For the text-containing cell, return its midpoint in [X, Y] coordinate format. 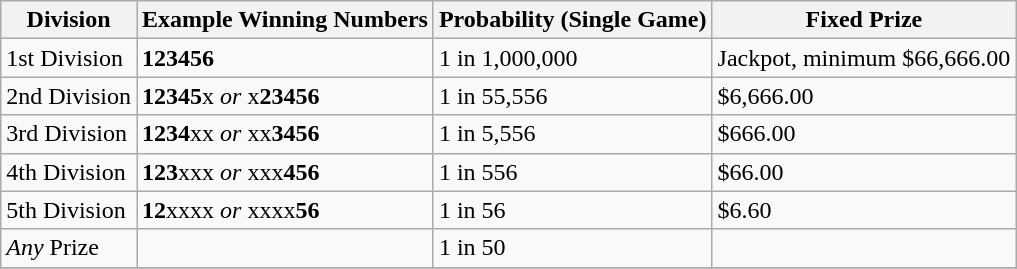
Probability (Single Game) [572, 20]
Jackpot, minimum $66,666.00 [864, 58]
1 in 1,000,000 [572, 58]
3rd Division [69, 134]
Example Winning Numbers [284, 20]
$66.00 [864, 172]
$666.00 [864, 134]
1 in 5,556 [572, 134]
Division [69, 20]
Any Prize [69, 248]
1 in 56 [572, 210]
Fixed Prize [864, 20]
$6,666.00 [864, 96]
$6.60 [864, 210]
12345x or x23456 [284, 96]
123xxx or xxx456 [284, 172]
1234xx or xx3456 [284, 134]
1 in 55,556 [572, 96]
12xxxx or xxxx56 [284, 210]
1 in 50 [572, 248]
1 in 556 [572, 172]
2nd Division [69, 96]
123456 [284, 58]
5th Division [69, 210]
1st Division [69, 58]
4th Division [69, 172]
